Extract the (X, Y) coordinate from the center of the cell holding the provided text.  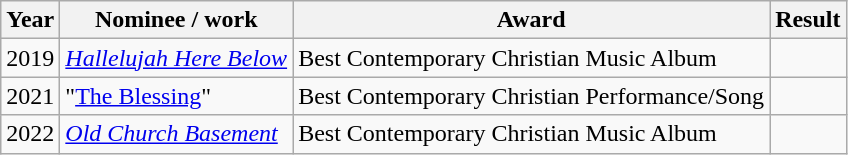
Nominee / work (176, 20)
Award (532, 20)
2022 (30, 134)
Result (808, 20)
2021 (30, 96)
Best Contemporary Christian Performance/Song (532, 96)
Year (30, 20)
Hallelujah Here Below (176, 58)
"The Blessing" (176, 96)
Old Church Basement (176, 134)
2019 (30, 58)
